For the text-containing cell, return its midpoint in (X, Y) coordinate format. 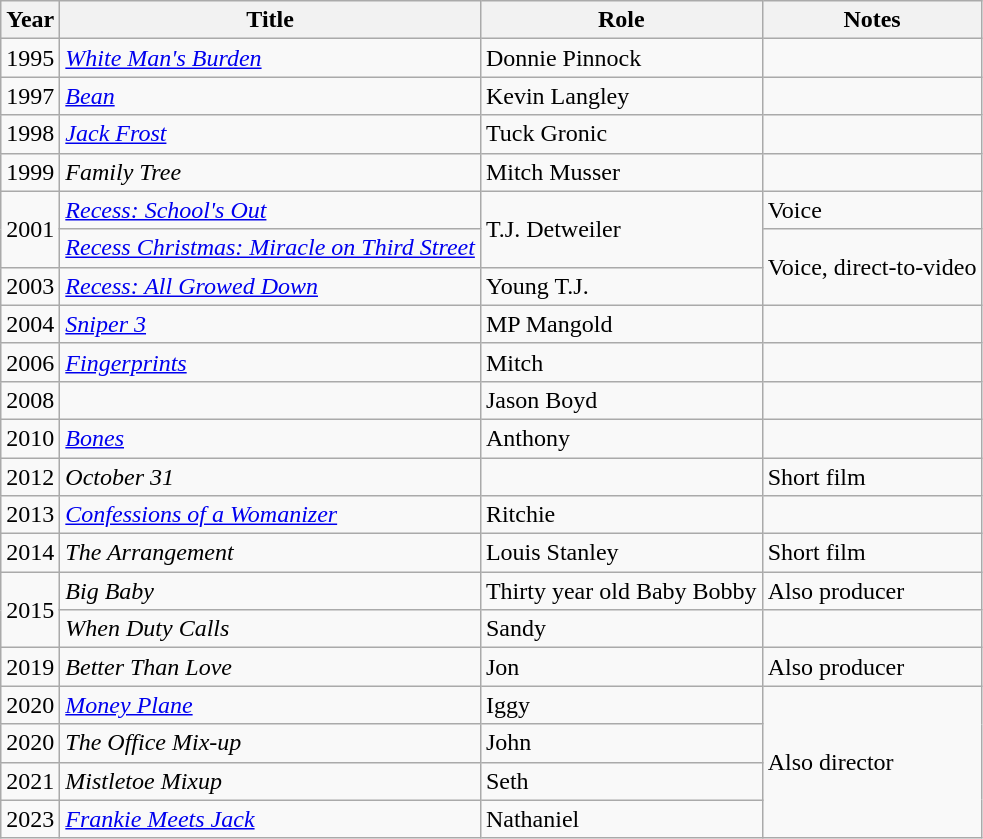
Jack Frost (270, 134)
Big Baby (270, 591)
Thirty year old Baby Bobby (621, 591)
2013 (30, 515)
Frankie Meets Jack (270, 819)
Sandy (621, 629)
Nathaniel (621, 819)
Seth (621, 781)
2004 (30, 324)
Title (270, 20)
T.J. Detweiler (621, 229)
Kevin Langley (621, 96)
1995 (30, 58)
Anthony (621, 438)
Jon (621, 667)
1998 (30, 134)
Bean (270, 96)
2012 (30, 477)
2006 (30, 362)
Money Plane (270, 705)
2010 (30, 438)
Voice, direct-to-video (872, 267)
Bones (270, 438)
The Office Mix-up (270, 743)
MP Mangold (621, 324)
1999 (30, 172)
Sniper 3 (270, 324)
Role (621, 20)
Mitch (621, 362)
2008 (30, 400)
Also director (872, 762)
Notes (872, 20)
Donnie Pinnock (621, 58)
John (621, 743)
2003 (30, 286)
Mistletoe Mixup (270, 781)
Louis Stanley (621, 553)
Recess: All Growed Down (270, 286)
Fingerprints (270, 362)
2021 (30, 781)
Ritchie (621, 515)
Voice (872, 210)
Better Than Love (270, 667)
October 31 (270, 477)
Young T.J. (621, 286)
Family Tree (270, 172)
Iggy (621, 705)
Recess Christmas: Miracle on Third Street (270, 248)
2019 (30, 667)
2023 (30, 819)
2015 (30, 610)
Mitch Musser (621, 172)
2001 (30, 229)
1997 (30, 96)
Recess: School's Out (270, 210)
The Arrangement (270, 553)
Year (30, 20)
Tuck Gronic (621, 134)
Confessions of a Womanizer (270, 515)
Jason Boyd (621, 400)
White Man's Burden (270, 58)
2014 (30, 553)
When Duty Calls (270, 629)
